Capture the cell that displays the provided text and extract its [x, y] central coordinate. 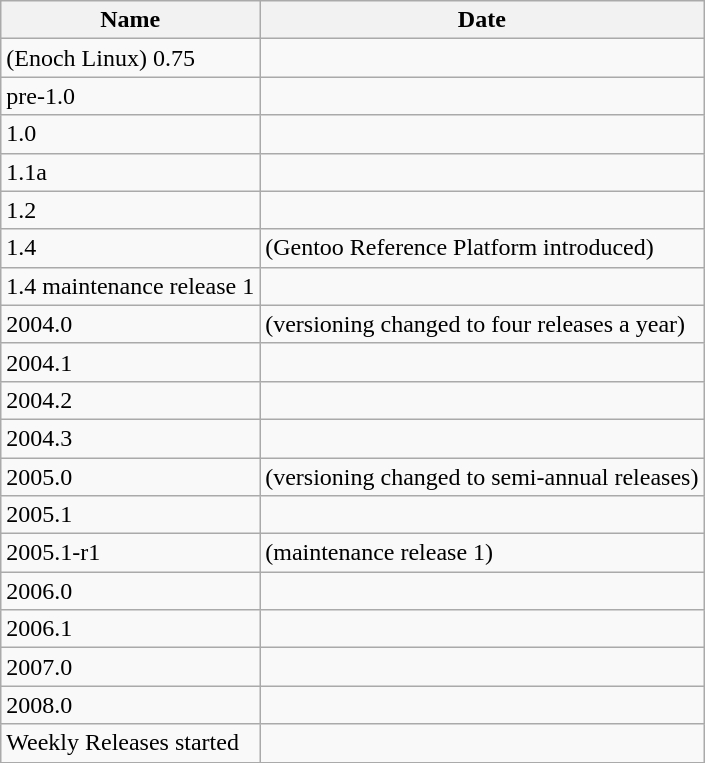
Weekly Releases started [130, 743]
(versioning changed to four releases a year) [482, 324]
(maintenance release 1) [482, 553]
pre-1.0 [130, 96]
(versioning changed to semi-annual releases) [482, 477]
2005.1 [130, 515]
1.0 [130, 134]
2005.1-r1 [130, 553]
2006.0 [130, 591]
Date [482, 20]
2004.2 [130, 400]
1.4 [130, 248]
2004.0 [130, 324]
2006.1 [130, 629]
1.4 maintenance release 1 [130, 286]
2004.3 [130, 438]
2004.1 [130, 362]
2007.0 [130, 667]
2008.0 [130, 705]
1.1a [130, 172]
2005.0 [130, 477]
(Enoch Linux) 0.75 [130, 58]
Name [130, 20]
1.2 [130, 210]
(Gentoo Reference Platform introduced) [482, 248]
